Find where the given text appears and provide that cell's center as (x, y) coordinate. 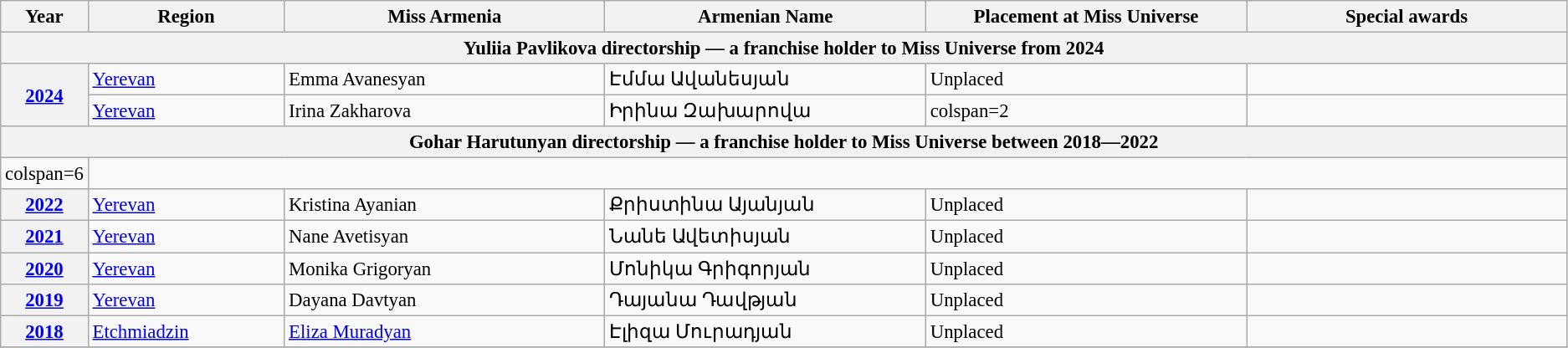
2020 (44, 269)
Armenian Name (766, 17)
Իրինա Զախարովա (766, 111)
Year (44, 17)
Nane Avetisyan (445, 237)
Gohar Harutunyan directorship — a franchise holder to Miss Universe between 2018―2022 (784, 142)
2022 (44, 205)
Էմմա Ավանեսյան (766, 79)
Etchmiadzin (186, 331)
Special awards (1407, 17)
Irina Zakharova (445, 111)
Eliza Muradyan (445, 331)
Monika Grigoryan (445, 269)
2021 (44, 237)
Region (186, 17)
Placement at Miss Universe (1086, 17)
2018 (44, 331)
2024 (44, 95)
Dayana Davtyan (445, 299)
Քրիստինա Այանյան (766, 205)
Yuliia Pavlikova directorship — a franchise holder to Miss Universe from 2024 (784, 49)
Մոնիկա Գրիգորյան (766, 269)
Նանե Ավետիսյան (766, 237)
Miss Armenia (445, 17)
Դայանա Դավթյան (766, 299)
Emma Avanesyan (445, 79)
colspan=6 (44, 174)
Էլիզա Մուրադյան (766, 331)
Kristina Ayanian (445, 205)
2019 (44, 299)
colspan=2 (1086, 111)
